Output the [x, y] coordinate of the center of the cell containing the given text.  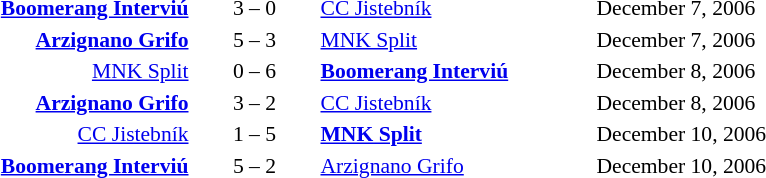
3 – 2 [254, 102]
1 – 5 [254, 134]
5 – 3 [254, 40]
0 – 6 [254, 71]
CC Jistebník [456, 102]
Boomerang Interviú [456, 71]
